Pinpoint the cell where the given text exists, returning its (x, y) midpoint coordinate. 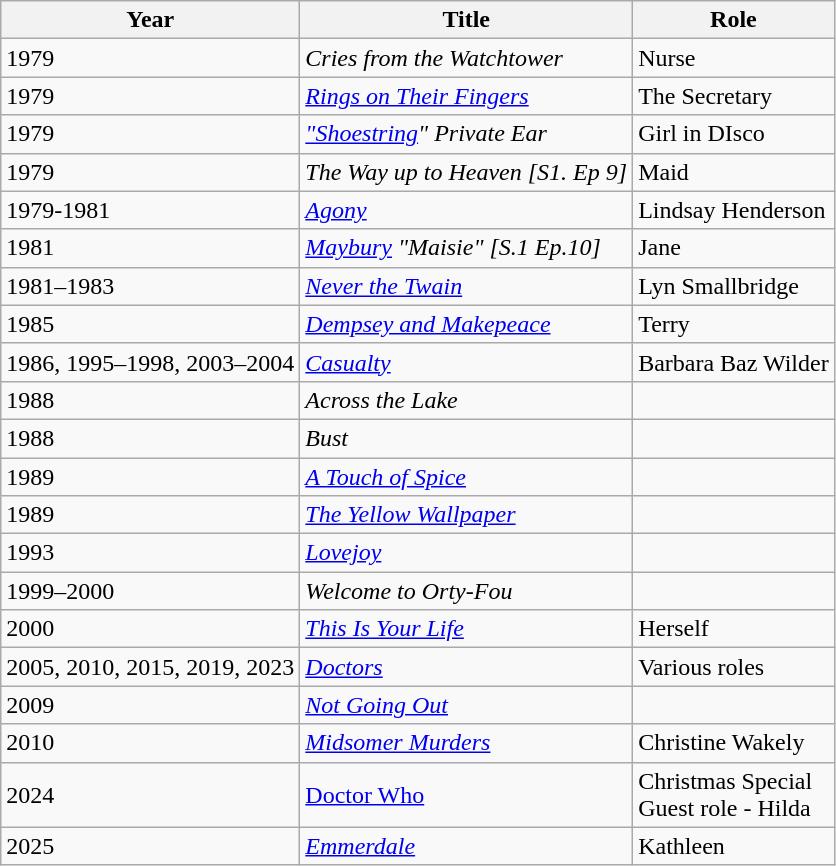
Maid (734, 172)
The Secretary (734, 96)
Title (466, 20)
2000 (150, 629)
Christine Wakely (734, 743)
Bust (466, 438)
2009 (150, 705)
Midsomer Murders (466, 743)
2024 (150, 794)
1999–2000 (150, 591)
1985 (150, 324)
Not Going Out (466, 705)
Emmerdale (466, 846)
Maybury "Maisie" [S.1 Ep.10] (466, 248)
Nurse (734, 58)
A Touch of Spice (466, 477)
The Way up to Heaven [S1. Ep 9] (466, 172)
"Shoestring" Private Ear (466, 134)
Rings on Their Fingers (466, 96)
Christmas SpecialGuest role - Hilda (734, 794)
Various roles (734, 667)
Barbara Baz Wilder (734, 362)
1981 (150, 248)
Welcome to Orty-Fou (466, 591)
This Is Your Life (466, 629)
Girl in DIsco (734, 134)
Never the Twain (466, 286)
1979-1981 (150, 210)
Lyn Smallbridge (734, 286)
Dempsey and Makepeace (466, 324)
2005, 2010, 2015, 2019, 2023 (150, 667)
Lindsay Henderson (734, 210)
Kathleen (734, 846)
Role (734, 20)
1993 (150, 553)
Across the Lake (466, 400)
The Yellow Wallpaper (466, 515)
Jane (734, 248)
Herself (734, 629)
Year (150, 20)
2025 (150, 846)
Cries from the Watchtower (466, 58)
Agony (466, 210)
Doctor Who (466, 794)
Casualty (466, 362)
Terry (734, 324)
1981–1983 (150, 286)
Lovejoy (466, 553)
2010 (150, 743)
1986, 1995–1998, 2003–2004 (150, 362)
Doctors (466, 667)
